Output the [x, y] coordinate of the center of the cell containing the given text.  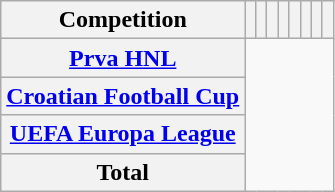
Competition [123, 20]
Prva HNL [123, 58]
UEFA Europa League [123, 134]
Total [123, 172]
Croatian Football Cup [123, 96]
